From the cell containing the given text, extract its center point as (X, Y) coordinate. 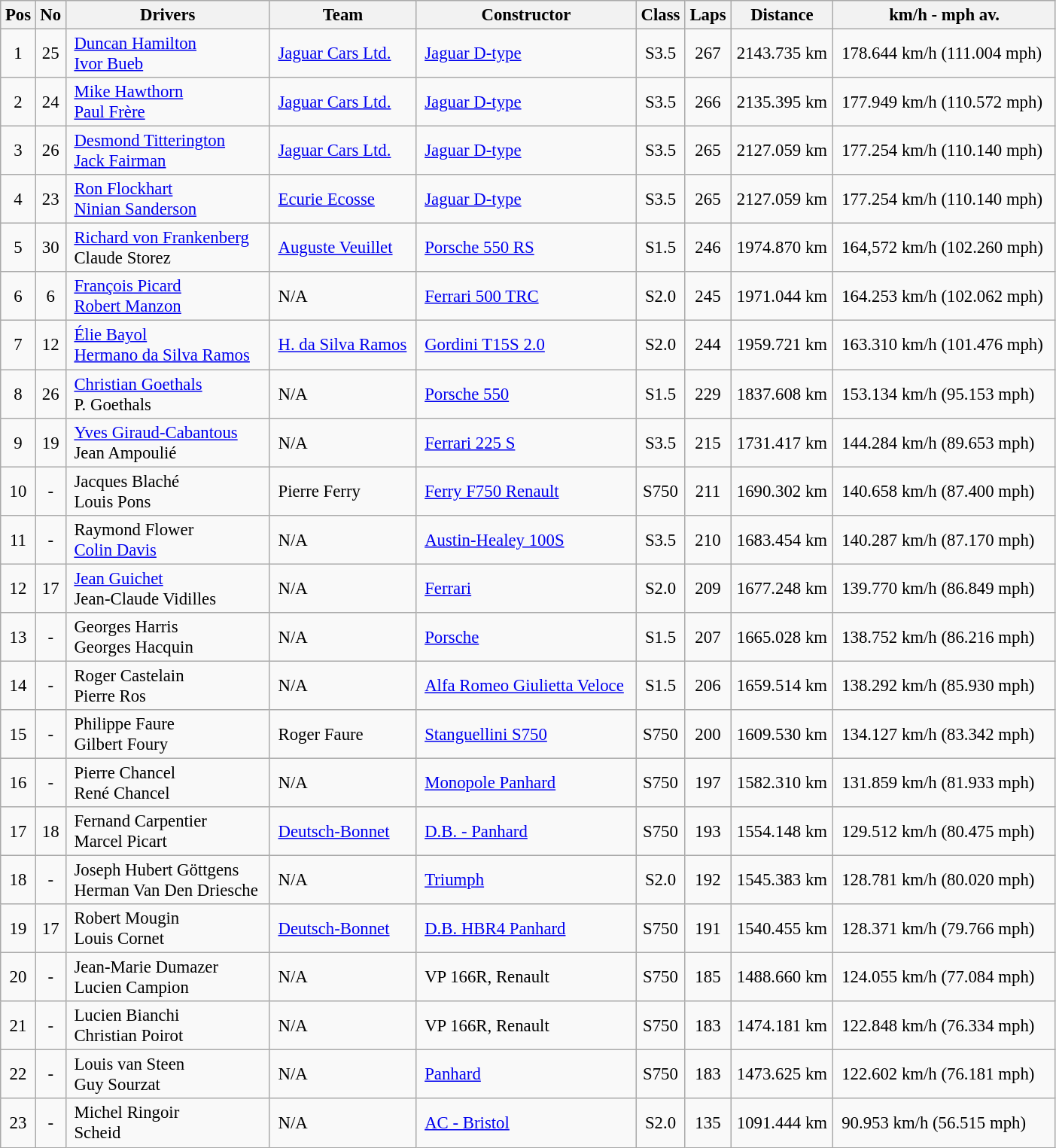
267 (708, 54)
Philippe Faure Gilbert Foury (167, 735)
Alfa Romeo Giulietta Veloce (526, 685)
Team (343, 15)
2135.395 km (782, 102)
Porsche (526, 637)
206 (708, 685)
185 (708, 977)
Ferrari 225 S (526, 443)
20 (18, 977)
1488.660 km (782, 977)
Drivers (167, 15)
163.310 km/h (101.476 mph) (944, 345)
8 (18, 394)
1690.302 km (782, 491)
209 (708, 589)
229 (708, 394)
153.134 km/h (95.153 mph) (944, 394)
1582.310 km (782, 783)
1609.530 km (782, 735)
1554.148 km (782, 831)
210 (708, 539)
1659.514 km (782, 685)
122.848 km/h (76.334 mph) (944, 1025)
128.371 km/h (79.766 mph) (944, 929)
Roger Castelain Pierre Ros (167, 685)
140.287 km/h (87.170 mph) (944, 539)
Roger Faure (343, 735)
H. da Silva Ramos (343, 345)
Michel Ringoir Scheid (167, 1123)
1974.870 km (782, 248)
Pos (18, 15)
3 (18, 151)
138.752 km/h (86.216 mph) (944, 637)
1731.417 km (782, 443)
191 (708, 929)
134.127 km/h (83.342 mph) (944, 735)
Christian Goethals P. Goethals (167, 394)
Auguste Veuillet (343, 248)
Raymond Flower Colin Davis (167, 539)
Constructor (526, 15)
30 (50, 248)
7 (18, 345)
178.644 km/h (111.004 mph) (944, 54)
140.658 km/h (87.400 mph) (944, 491)
Ron Flockhart Ninian Sanderson (167, 199)
164,572 km/h (102.260 mph) (944, 248)
1474.181 km (782, 1025)
193 (708, 831)
Duncan Hamilton Ivor Bueb (167, 54)
Stanguellini S750 (526, 735)
Georges Harris Georges Hacquin (167, 637)
1677.248 km (782, 589)
200 (708, 735)
215 (708, 443)
211 (708, 491)
Pierre Ferry (343, 491)
139.770 km/h (86.849 mph) (944, 589)
14 (18, 685)
25 (50, 54)
1837.608 km (782, 394)
9 (18, 443)
Fernand Carpentier Marcel Picart (167, 831)
207 (708, 637)
Lucien Bianchi Christian Poirot (167, 1025)
D.B. HBR4 Panhard (526, 929)
1545.383 km (782, 881)
244 (708, 345)
90.953 km/h (56.515 mph) (944, 1123)
21 (18, 1025)
1683.454 km (782, 539)
135 (708, 1123)
Mike Hawthorn Paul Frère (167, 102)
Laps (708, 15)
No (50, 15)
Panhard (526, 1075)
192 (708, 881)
1091.444 km (782, 1123)
Distance (782, 15)
11 (18, 539)
Desmond Titterington Jack Fairman (167, 151)
2 (18, 102)
Jean-Marie Dumazer Lucien Campion (167, 977)
246 (708, 248)
Ferrari 500 TRC (526, 297)
197 (708, 783)
1971.044 km (782, 297)
Joseph Hubert Göttgens Herman Van Den Driesche (167, 881)
François Picard Robert Manzon (167, 297)
1540.455 km (782, 929)
Ecurie Ecosse (343, 199)
Ferrari (526, 589)
245 (708, 297)
15 (18, 735)
16 (18, 783)
13 (18, 637)
24 (50, 102)
Porsche 550 (526, 394)
4 (18, 199)
D.B. - Panhard (526, 831)
138.292 km/h (85.930 mph) (944, 685)
km/h - mph av. (944, 15)
Jacques Blaché Louis Pons (167, 491)
Porsche 550 RS (526, 248)
Monopole Panhard (526, 783)
144.284 km/h (89.653 mph) (944, 443)
Robert Mougin Louis Cornet (167, 929)
Pierre Chancel René Chancel (167, 783)
128.781 km/h (80.020 mph) (944, 881)
177.949 km/h (110.572 mph) (944, 102)
131.859 km/h (81.933 mph) (944, 783)
2143.735 km (782, 54)
266 (708, 102)
124.055 km/h (77.084 mph) (944, 977)
AC - Bristol (526, 1123)
10 (18, 491)
22 (18, 1075)
1665.028 km (782, 637)
1 (18, 54)
129.512 km/h (80.475 mph) (944, 831)
1473.625 km (782, 1075)
Triumph (526, 881)
1959.721 km (782, 345)
5 (18, 248)
Austin-Healey 100S (526, 539)
Richard von Frankenberg Claude Storez (167, 248)
122.602 km/h (76.181 mph) (944, 1075)
Ferry F750 Renault (526, 491)
Jean Guichet Jean-Claude Vidilles (167, 589)
164.253 km/h (102.062 mph) (944, 297)
Louis van Steen Guy Sourzat (167, 1075)
Class (661, 15)
Gordini T15S 2.0 (526, 345)
Élie Bayol Hermano da Silva Ramos (167, 345)
Yves Giraud-Cabantous Jean Ampoulié (167, 443)
